Identify which cell holds the provided text, then report its (X, Y) central coordinate. 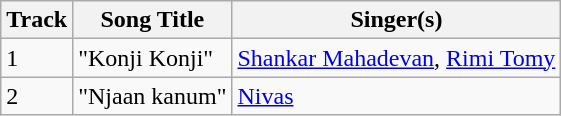
Shankar Mahadevan, Rimi Tomy (396, 58)
Track (37, 20)
Singer(s) (396, 20)
"Njaan kanum" (152, 96)
2 (37, 96)
Nivas (396, 96)
1 (37, 58)
"Konji Konji" (152, 58)
Song Title (152, 20)
